For the text-containing cell, return its midpoint in (X, Y) coordinate format. 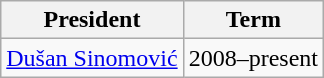
Term (253, 20)
Dušan Sinomović (92, 58)
President (92, 20)
2008–present (253, 58)
